Extract the (x, y) coordinate from the center of the cell holding the provided text.  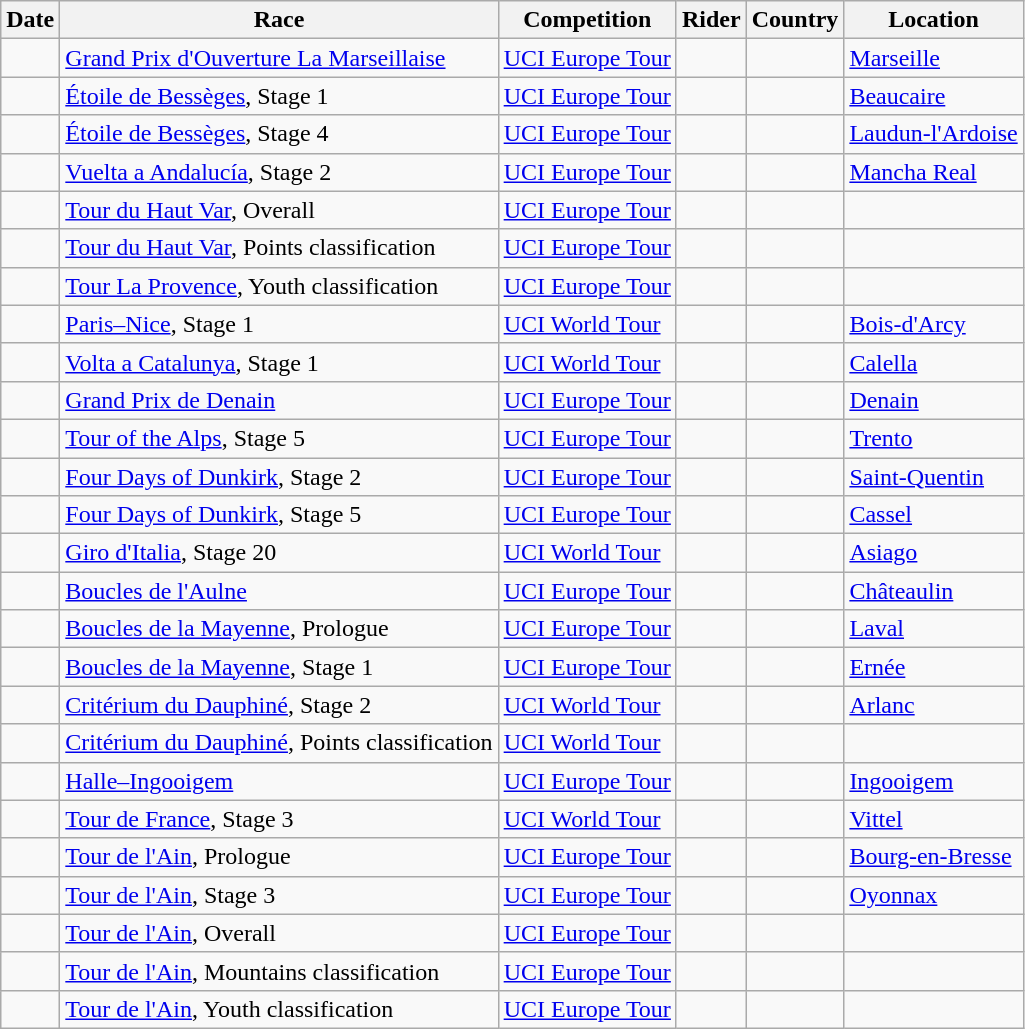
Tour de l'Ain, Prologue (279, 857)
Country (795, 20)
Asiago (934, 553)
Laval (934, 629)
Boucles de la Mayenne, Prologue (279, 629)
Rider (711, 20)
Tour de l'Ain, Overall (279, 933)
Four Days of Dunkirk, Stage 5 (279, 515)
Boucles de l'Aulne (279, 591)
Grand Prix d'Ouverture La Marseillaise (279, 58)
Tour de l'Ain, Stage 3 (279, 895)
Tour de l'Ain, Youth classification (279, 1009)
Denain (934, 400)
Étoile de Bessèges, Stage 1 (279, 96)
Cassel (934, 515)
Bourg-en-Bresse (934, 857)
Four Days of Dunkirk, Stage 2 (279, 477)
Giro d'Italia, Stage 20 (279, 553)
Arlanc (934, 705)
Volta a Catalunya, Stage 1 (279, 362)
Tour du Haut Var, Points classification (279, 248)
Grand Prix de Denain (279, 400)
Race (279, 20)
Bois-d'Arcy (934, 324)
Vittel (934, 819)
Ernée (934, 667)
Laudun-l'Ardoise (934, 134)
Marseille (934, 58)
Tour de France, Stage 3 (279, 819)
Tour of the Alps, Stage 5 (279, 438)
Date (30, 20)
Tour de l'Ain, Mountains classification (279, 971)
Beaucaire (934, 96)
Location (934, 20)
Mancha Real (934, 172)
Calella (934, 362)
Étoile de Bessèges, Stage 4 (279, 134)
Paris–Nice, Stage 1 (279, 324)
Saint-Quentin (934, 477)
Halle–Ingooigem (279, 781)
Tour La Provence, Youth classification (279, 286)
Critérium du Dauphiné, Points classification (279, 743)
Vuelta a Andalucía, Stage 2 (279, 172)
Competition (587, 20)
Critérium du Dauphiné, Stage 2 (279, 705)
Oyonnax (934, 895)
Boucles de la Mayenne, Stage 1 (279, 667)
Trento (934, 438)
Tour du Haut Var, Overall (279, 210)
Châteaulin (934, 591)
Ingooigem (934, 781)
